Detect which cell encompasses the target text, then output its (x, y) center coordinate. 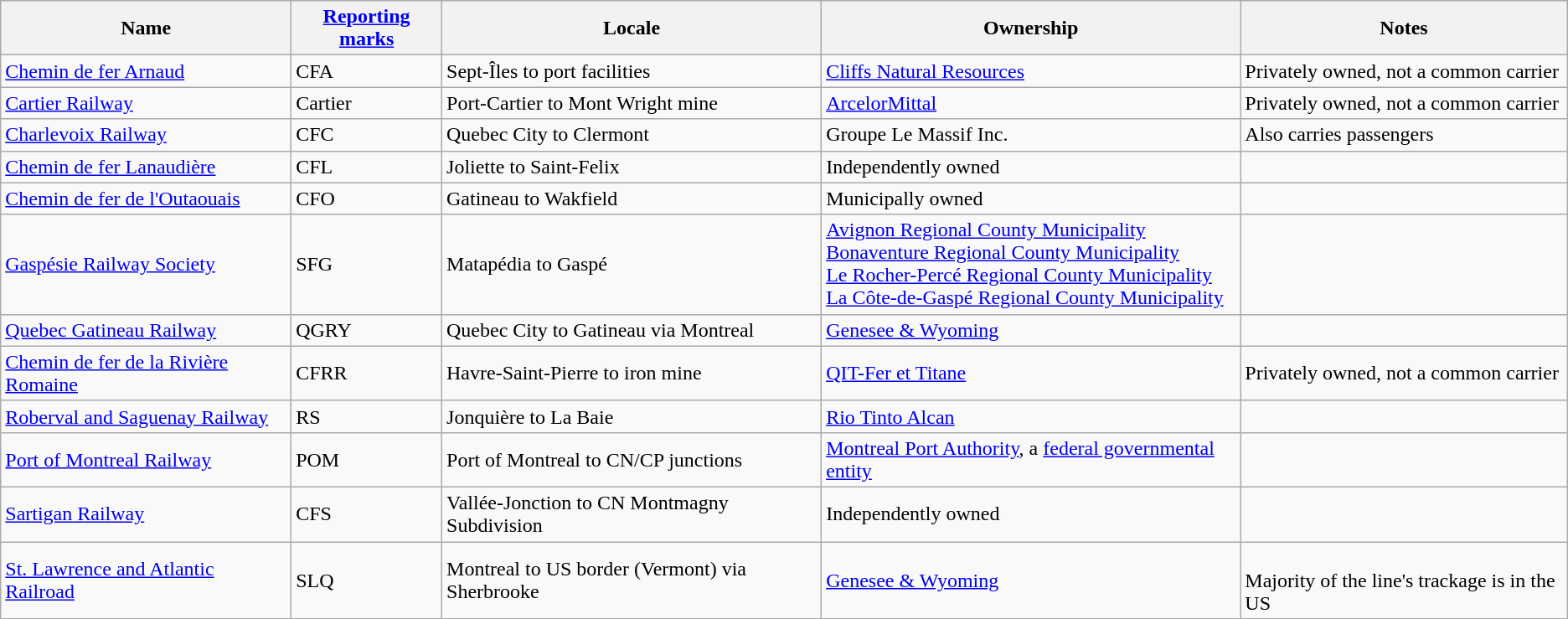
ArcelorMittal (1031, 103)
Locale (632, 28)
Matapédia to Gaspé (632, 265)
Quebec City to Clermont (632, 135)
Port of Montreal to CN/CP junctions (632, 459)
Municipally owned (1031, 199)
Montreal to US border (Vermont) via Sherbrooke (632, 580)
Quebec City to Gatineau via Montreal (632, 330)
Cliffs Natural Resources (1031, 71)
Chemin de fer Arnaud (146, 71)
Gaspésie Railway Society (146, 265)
Sept-Îles to port facilities (632, 71)
CFO (367, 199)
CFC (367, 135)
Quebec Gatineau Railway (146, 330)
Rio Tinto Alcan (1031, 416)
Groupe Le Massif Inc. (1031, 135)
QIT-Fer et Titane (1031, 374)
Havre-Saint-Pierre to iron mine (632, 374)
Port of Montreal Railway (146, 459)
Chemin de fer Lanaudière (146, 167)
Montreal Port Authority, a federal governmental entity (1031, 459)
St. Lawrence and Atlantic Railroad (146, 580)
Name (146, 28)
Cartier (367, 103)
Chemin de fer de l'Outaouais (146, 199)
Majority of the line's trackage is in the US (1404, 580)
Jonquière to La Baie (632, 416)
CFL (367, 167)
Ownership (1031, 28)
Roberval and Saguenay Railway (146, 416)
Port-Cartier to Mont Wright mine (632, 103)
Sartigan Railway (146, 514)
Vallée-Jonction to CN Montmagny Subdivision (632, 514)
SLQ (367, 580)
Also carries passengers (1404, 135)
Chemin de fer de la Rivière Romaine (146, 374)
Gatineau to Wakfield (632, 199)
QGRY (367, 330)
SFG (367, 265)
CFA (367, 71)
POM (367, 459)
Joliette to Saint-Felix (632, 167)
RS (367, 416)
Reporting marks (367, 28)
Cartier Railway (146, 103)
Charlevoix Railway (146, 135)
Notes (1404, 28)
CFS (367, 514)
CFRR (367, 374)
